Identify which cell holds the provided text, then report its [x, y] central coordinate. 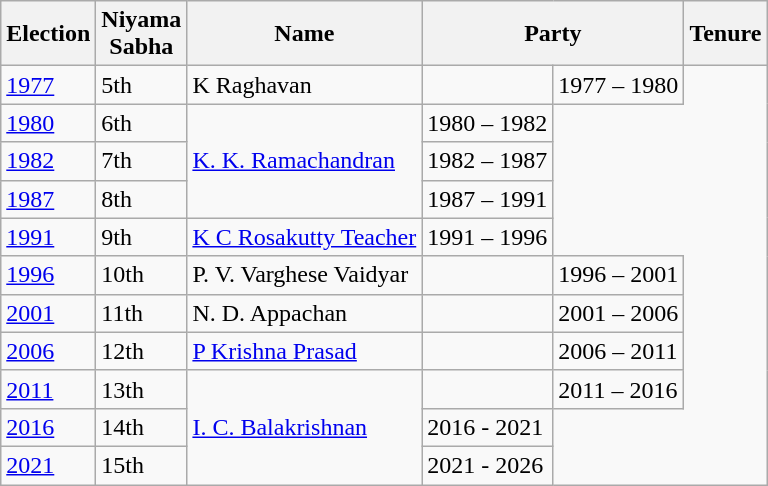
11th [142, 313]
1977 [48, 85]
Party [553, 34]
1982 – 1987 [488, 161]
2006 [48, 351]
K C Rosakutty Teacher [304, 237]
2016 - 2021 [488, 427]
13th [142, 389]
Name [304, 34]
7th [142, 161]
8th [142, 199]
Election [48, 34]
1996 – 2001 [618, 275]
1977 – 1980 [618, 85]
K Raghavan [304, 85]
Tenure [726, 34]
2006 – 2011 [618, 351]
P. V. Varghese Vaidyar [304, 275]
1996 [48, 275]
14th [142, 427]
K. K. Ramachandran [304, 161]
2011 [48, 389]
9th [142, 237]
15th [142, 465]
P Krishna Prasad [304, 351]
1987 – 1991 [488, 199]
2021 - 2026 [488, 465]
1991 [48, 237]
1987 [48, 199]
1980 [48, 123]
1980 – 1982 [488, 123]
1991 – 1996 [488, 237]
NiyamaSabha [142, 34]
I. C. Balakrishnan [304, 427]
2011 – 2016 [618, 389]
2001 – 2006 [618, 313]
N. D. Appachan [304, 313]
10th [142, 275]
6th [142, 123]
2016 [48, 427]
5th [142, 85]
2021 [48, 465]
2001 [48, 313]
1982 [48, 161]
12th [142, 351]
